Output the [X, Y] coordinate of the center of the cell containing the given text.  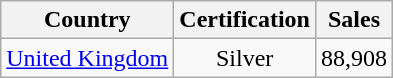
Certification [245, 20]
88,908 [354, 58]
Sales [354, 20]
Silver [245, 58]
Country [88, 20]
United Kingdom [88, 58]
